Search for the cell housing the specified text and yield its [x, y] center coordinate. 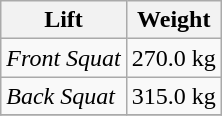
270.0 kg [174, 58]
Lift [64, 20]
Back Squat [64, 96]
315.0 kg [174, 96]
Weight [174, 20]
Front Squat [64, 58]
